For the text-containing cell, return its midpoint in (x, y) coordinate format. 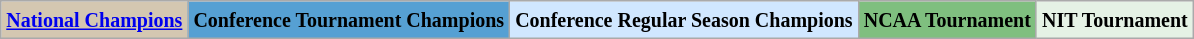
NIT Tournament (1114, 20)
NCAA Tournament (947, 20)
Conference Regular Season Champions (684, 20)
Conference Tournament Champions (349, 20)
National Champions (94, 20)
